Pinpoint the cell where the given text exists, returning its (x, y) midpoint coordinate. 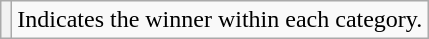
Indicates the winner within each category. (220, 20)
